Find where the given text appears and provide that cell's center as [x, y] coordinate. 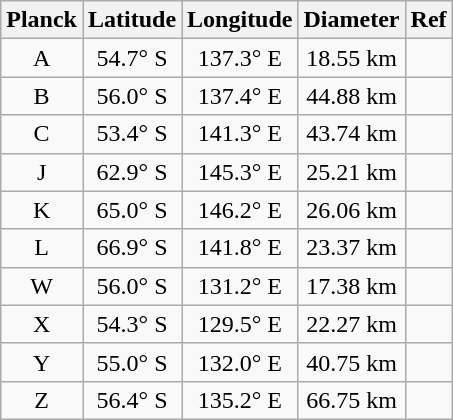
135.2° E [240, 400]
W [42, 286]
145.3° E [240, 172]
40.75 km [352, 362]
131.2° E [240, 286]
141.8° E [240, 248]
54.3° S [132, 324]
141.3° E [240, 134]
129.5° E [240, 324]
23.37 km [352, 248]
137.4° E [240, 96]
Planck [42, 20]
132.0° E [240, 362]
137.3° E [240, 58]
65.0° S [132, 210]
A [42, 58]
44.88 km [352, 96]
Latitude [132, 20]
17.38 km [352, 286]
C [42, 134]
18.55 km [352, 58]
26.06 km [352, 210]
B [42, 96]
Y [42, 362]
22.27 km [352, 324]
66.75 km [352, 400]
66.9° S [132, 248]
Longitude [240, 20]
62.9° S [132, 172]
146.2° E [240, 210]
25.21 km [352, 172]
K [42, 210]
Diameter [352, 20]
X [42, 324]
43.74 km [352, 134]
55.0° S [132, 362]
56.4° S [132, 400]
54.7° S [132, 58]
J [42, 172]
L [42, 248]
Z [42, 400]
53.4° S [132, 134]
Ref [428, 20]
